Provide the (X, Y) coordinate of the cell's center where the given text is located.  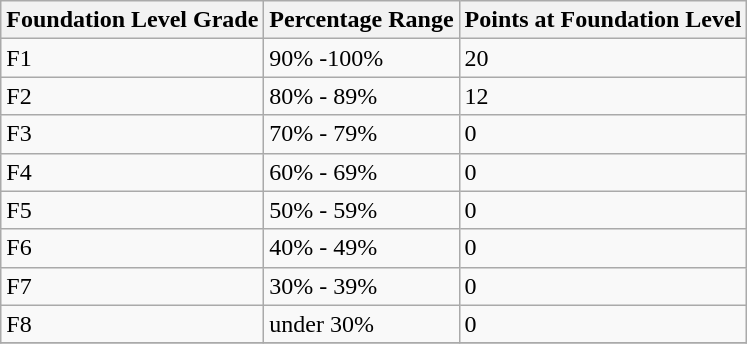
Foundation Level Grade (132, 20)
F3 (132, 134)
Percentage Range (362, 20)
Points at Foundation Level (603, 20)
under 30% (362, 324)
F7 (132, 286)
F8 (132, 324)
F1 (132, 58)
70% - 79% (362, 134)
20 (603, 58)
F2 (132, 96)
F6 (132, 248)
80% - 89% (362, 96)
40% - 49% (362, 248)
F4 (132, 172)
90% -100% (362, 58)
F5 (132, 210)
12 (603, 96)
60% - 69% (362, 172)
30% - 39% (362, 286)
50% - 59% (362, 210)
